Return the [x, y] coordinate for the center point of the cell that contains the specified text.  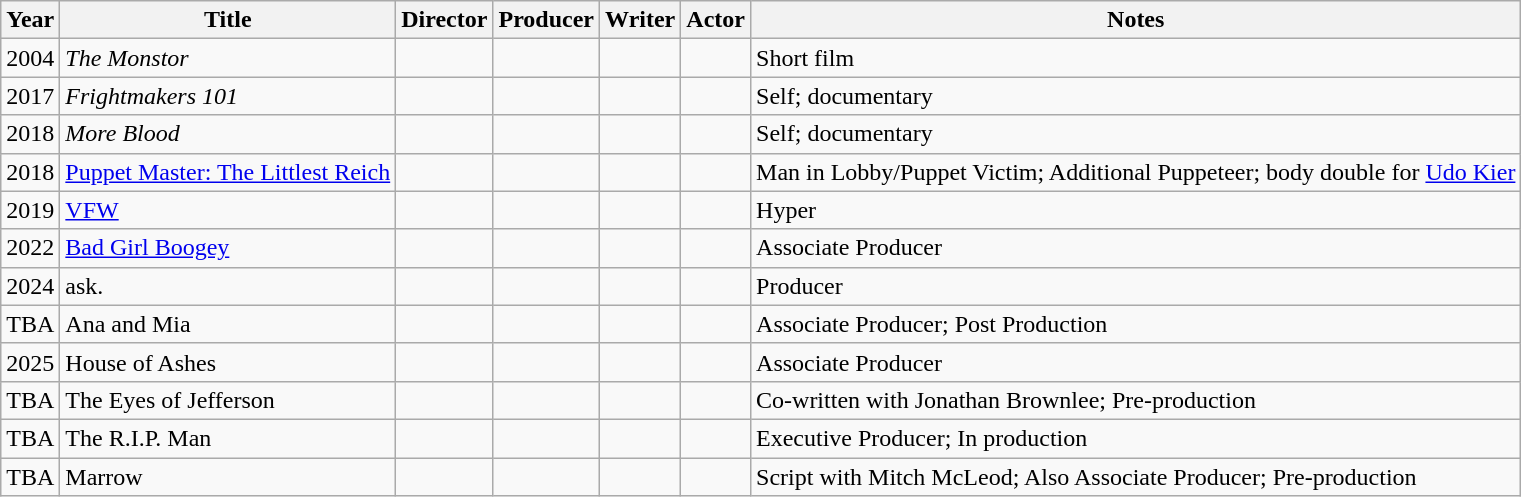
Puppet Master: The Littlest Reich [228, 172]
Year [30, 20]
Script with Mitch McLeod; Also Associate Producer; Pre-production [1136, 477]
Notes [1136, 20]
Executive Producer; In production [1136, 438]
The Monstor [228, 58]
Short film [1136, 58]
2004 [30, 58]
More Blood [228, 134]
2025 [30, 362]
The R.I.P. Man [228, 438]
2019 [30, 210]
Actor [716, 20]
VFW [228, 210]
Man in Lobby/Puppet Victim; Additional Puppeteer; body double for Udo Kier [1136, 172]
2024 [30, 286]
The Eyes of Jefferson [228, 400]
Director [444, 20]
Title [228, 20]
Writer [640, 20]
Hyper [1136, 210]
Associate Producer; Post Production [1136, 324]
ask. [228, 286]
2022 [30, 248]
Marrow [228, 477]
Frightmakers 101 [228, 96]
Co-written with Jonathan Brownlee; Pre-production [1136, 400]
Bad Girl Boogey [228, 248]
House of Ashes [228, 362]
Ana and Mia [228, 324]
2017 [30, 96]
